Pinpoint the cell where the given text exists, returning its [x, y] midpoint coordinate. 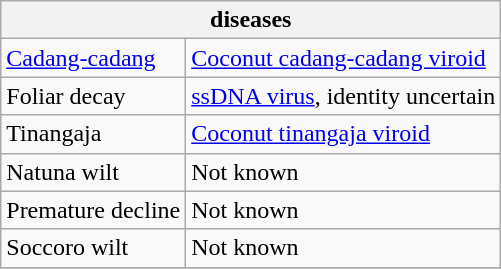
diseases [251, 20]
Coconut tinangaja viroid [344, 134]
Premature decline [94, 210]
Cadang-cadang [94, 58]
ssDNA virus, identity uncertain [344, 96]
Natuna wilt [94, 172]
Soccoro wilt [94, 248]
Tinangaja [94, 134]
Foliar decay [94, 96]
Coconut cadang-cadang viroid [344, 58]
